For the text-containing cell, return its midpoint in [x, y] coordinate format. 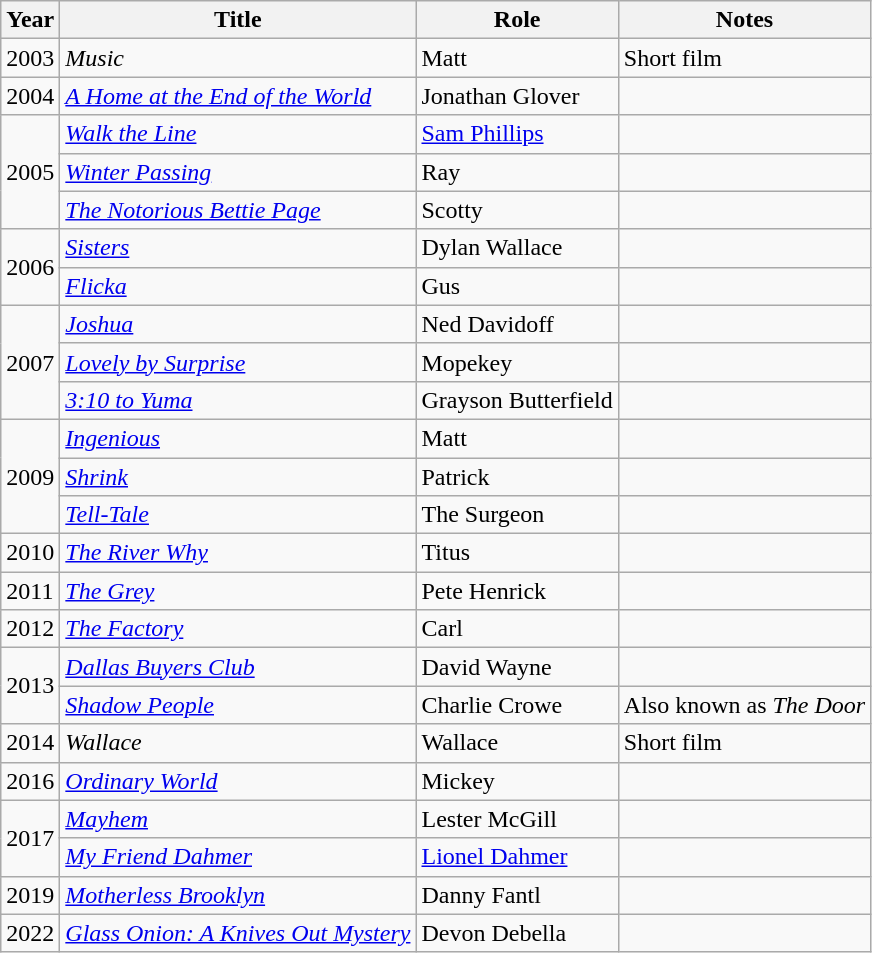
The Grey [238, 591]
2017 [30, 838]
Walk the Line [238, 134]
Patrick [517, 477]
Carl [517, 629]
The Notorious Bettie Page [238, 210]
Jonathan Glover [517, 96]
Motherless Brooklyn [238, 895]
Devon Debella [517, 933]
2007 [30, 362]
Dylan Wallace [517, 248]
Winter Passing [238, 172]
David Wayne [517, 667]
The Surgeon [517, 515]
Flicka [238, 286]
A Home at the End of the World [238, 96]
Notes [744, 20]
The River Why [238, 553]
2013 [30, 686]
Role [517, 20]
2003 [30, 58]
Title [238, 20]
Danny Fantl [517, 895]
Lionel Dahmer [517, 857]
2004 [30, 96]
2009 [30, 476]
Pete Henrick [517, 591]
3:10 to Yuma [238, 400]
2005 [30, 172]
Lester McGill [517, 819]
2014 [30, 743]
Ned Davidoff [517, 324]
Gus [517, 286]
Mayhem [238, 819]
Also known as The Door [744, 705]
Ordinary World [238, 781]
Glass Onion: A Knives Out Mystery [238, 933]
Grayson Butterfield [517, 400]
2011 [30, 591]
Scotty [517, 210]
My Friend Dahmer [238, 857]
Tell-Tale [238, 515]
Dallas Buyers Club [238, 667]
2006 [30, 267]
Ray [517, 172]
Joshua [238, 324]
Lovely by Surprise [238, 362]
The Factory [238, 629]
Sam Phillips [517, 134]
Charlie Crowe [517, 705]
Titus [517, 553]
Ingenious [238, 438]
2012 [30, 629]
2010 [30, 553]
2016 [30, 781]
Sisters [238, 248]
Year [30, 20]
Mickey [517, 781]
Music [238, 58]
Mopekey [517, 362]
Shrink [238, 477]
2022 [30, 933]
Shadow People [238, 705]
2019 [30, 895]
